Extract the (X, Y) coordinate from the center of the cell holding the provided text.  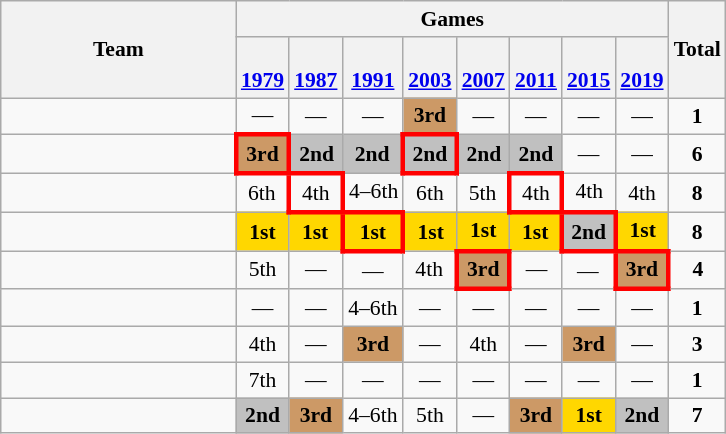
2015 (588, 68)
Games (452, 19)
Total (698, 50)
7th (262, 380)
Team (118, 50)
3 (698, 345)
1979 (262, 68)
2011 (536, 68)
1991 (372, 68)
1987 (316, 68)
7 (698, 416)
2019 (642, 68)
6 (698, 154)
4 (698, 270)
2007 (484, 68)
2003 (430, 68)
